From the cell containing the given text, extract its center point as [x, y] coordinate. 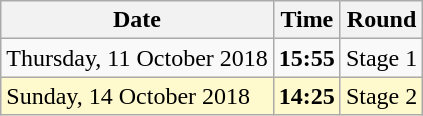
Stage 2 [381, 96]
Stage 1 [381, 58]
14:25 [306, 96]
Date [138, 20]
Time [306, 20]
Round [381, 20]
Sunday, 14 October 2018 [138, 96]
Thursday, 11 October 2018 [138, 58]
15:55 [306, 58]
